Provide the (x, y) coordinate of the cell's center where the given text is located.  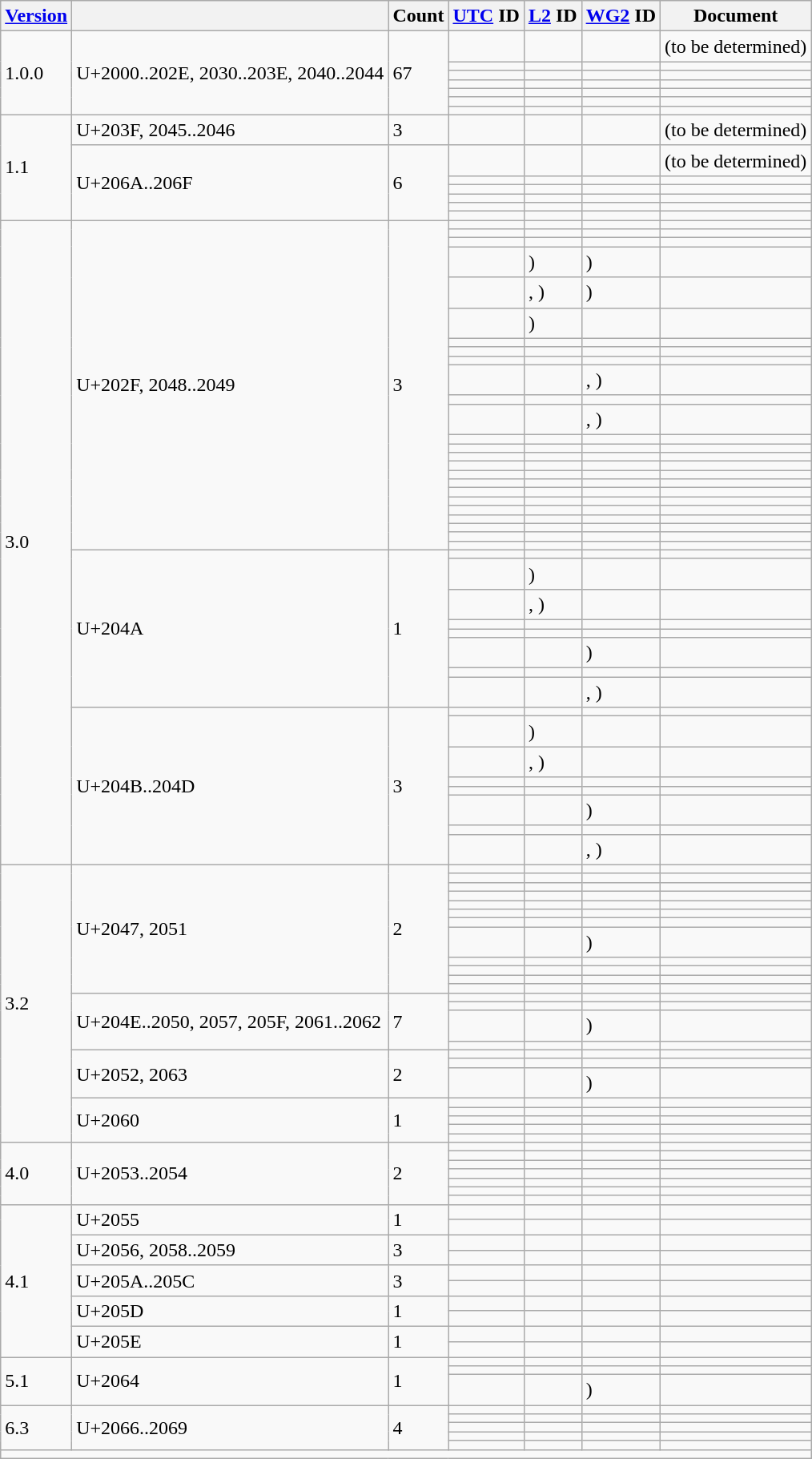
U+2060 (231, 1120)
U+2000..202E, 2030..203E, 2040..2044 (231, 73)
U+206A..206F (231, 183)
5.1 (37, 1381)
Version (37, 16)
U+2056, 2058..2059 (231, 1250)
4.1 (37, 1280)
4 (418, 1428)
U+204E..2050, 2057, 205F, 2061..2062 (231, 1021)
U+2055 (231, 1219)
U+204A (231, 628)
3.2 (37, 1003)
U+205E (231, 1341)
U+2064 (231, 1381)
U+2047, 2051 (231, 929)
6 (418, 183)
6.3 (37, 1428)
67 (418, 73)
7 (418, 1021)
U+205A..205C (231, 1280)
U+2053..2054 (231, 1173)
U+204B..204D (231, 786)
U+203F, 2045..2046 (231, 130)
1.1 (37, 167)
3.0 (37, 543)
WG2 ID (621, 16)
U+2066..2069 (231, 1428)
Count (418, 16)
U+202F, 2048..2049 (231, 385)
4.0 (37, 1173)
U+205D (231, 1311)
L2 ID (553, 16)
1.0.0 (37, 73)
UTC ID (486, 16)
Document (736, 16)
U+2052, 2063 (231, 1074)
